Search for the cell housing the specified text and yield its [X, Y] center coordinate. 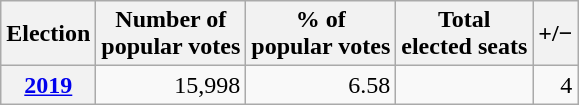
2019 [48, 85]
4 [556, 85]
Totalelected seats [464, 34]
Number ofpopular votes [171, 34]
15,998 [171, 85]
Election [48, 34]
% ofpopular votes [321, 34]
6.58 [321, 85]
+/− [556, 34]
